From the cell containing the given text, extract its center point as [x, y] coordinate. 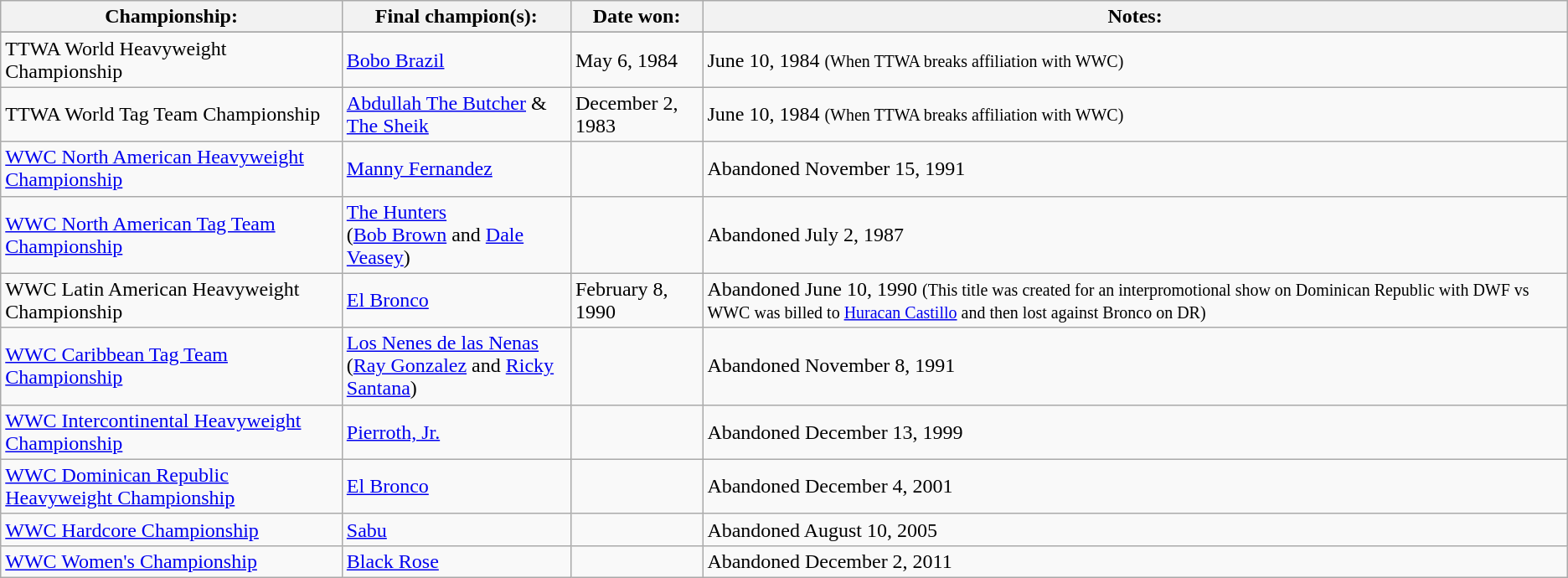
Manny Fernandez [456, 169]
Pierroth, Jr. [456, 432]
TTWA World Heavyweight Championship [172, 60]
Championship: [172, 17]
WWC Caribbean Tag Team Championship [172, 366]
WWC Latin American Heavyweight Championship [172, 300]
Abandoned August 10, 2005 [1135, 529]
WWC North American Heavyweight Championship [172, 169]
WWC Dominican Republic Heavyweight Championship [172, 486]
December 2, 1983 [637, 114]
Abandoned November 15, 1991 [1135, 169]
Abandoned December 13, 1999 [1135, 432]
Los Nenes de las Nenas(Ray Gonzalez and Ricky Santana) [456, 366]
Abandoned December 2, 2011 [1135, 561]
February 8, 1990 [637, 300]
WWC Intercontinental Heavyweight Championship [172, 432]
Abandoned November 8, 1991 [1135, 366]
Final champion(s): [456, 17]
Date won: [637, 17]
May 6, 1984 [637, 60]
Abandoned July 2, 1987 [1135, 235]
The Hunters(Bob Brown and Dale Veasey) [456, 235]
Bobo Brazil [456, 60]
Sabu [456, 529]
Abdullah The Butcher & The Sheik [456, 114]
Black Rose [456, 561]
Abandoned December 4, 2001 [1135, 486]
WWC Hardcore Championship [172, 529]
TTWA World Tag Team Championship [172, 114]
WWC North American Tag Team Championship [172, 235]
Notes: [1135, 17]
WWC Women's Championship [172, 561]
